Find where the given text appears and provide that cell's center as [X, Y] coordinate. 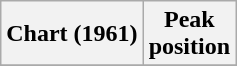
Chart (1961) [72, 34]
Peakposition [189, 34]
